Return the (X, Y) coordinate for the center point of the cell that contains the specified text.  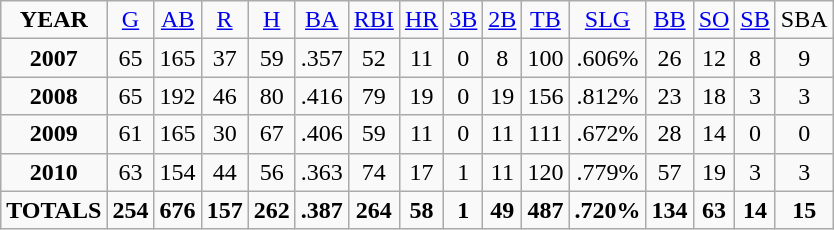
67 (272, 134)
134 (670, 210)
57 (670, 172)
74 (374, 172)
.363 (322, 172)
.812% (608, 96)
.357 (322, 58)
254 (130, 210)
676 (178, 210)
2007 (54, 58)
SO (714, 20)
487 (546, 210)
120 (546, 172)
37 (224, 58)
264 (374, 210)
156 (546, 96)
YEAR (54, 20)
.606% (608, 58)
79 (374, 96)
80 (272, 96)
BB (670, 20)
SB (755, 20)
SLG (608, 20)
.779% (608, 172)
46 (224, 96)
192 (178, 96)
100 (546, 58)
HR (421, 20)
15 (804, 210)
28 (670, 134)
61 (130, 134)
49 (502, 210)
17 (421, 172)
AB (178, 20)
.720% (608, 210)
2010 (54, 172)
2B (502, 20)
111 (546, 134)
R (224, 20)
18 (714, 96)
56 (272, 172)
H (272, 20)
30 (224, 134)
BA (322, 20)
SBA (804, 20)
58 (421, 210)
12 (714, 58)
157 (224, 210)
TB (546, 20)
RBI (374, 20)
G (130, 20)
154 (178, 172)
TOTALS (54, 210)
52 (374, 58)
.672% (608, 134)
.406 (322, 134)
2009 (54, 134)
.416 (322, 96)
3B (464, 20)
2008 (54, 96)
9 (804, 58)
26 (670, 58)
23 (670, 96)
.387 (322, 210)
262 (272, 210)
44 (224, 172)
